Pinpoint the cell where the given text exists, returning its [x, y] midpoint coordinate. 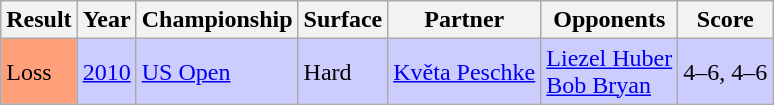
Result [39, 20]
Score [726, 20]
Surface [343, 20]
Opponents [610, 20]
Liezel Huber Bob Bryan [610, 72]
Championship [217, 20]
2010 [106, 72]
Loss [39, 72]
Partner [464, 20]
Year [106, 20]
4–6, 4–6 [726, 72]
US Open [217, 72]
Hard [343, 72]
Květa Peschke [464, 72]
